Detect which cell encompasses the target text, then output its (X, Y) center coordinate. 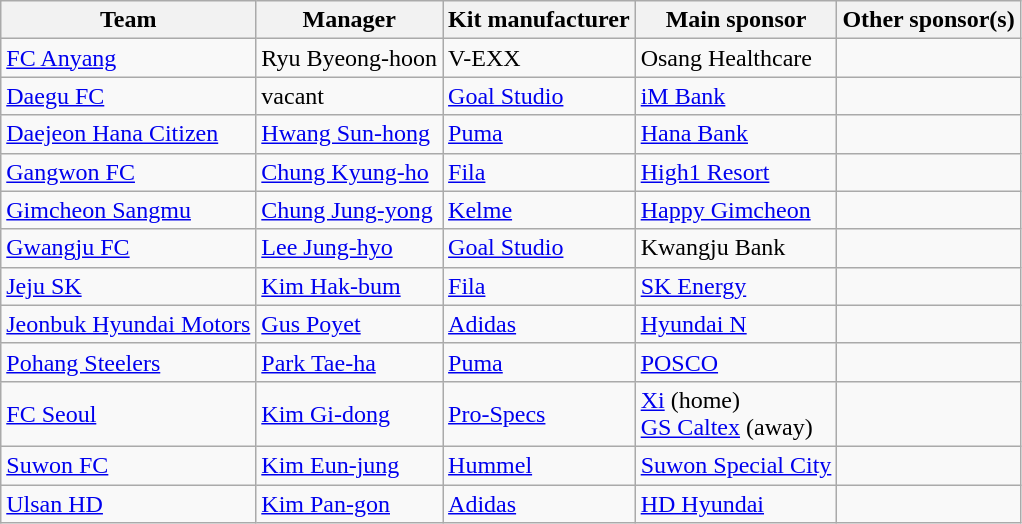
Pro-Specs (540, 414)
Xi (home)GS Caltex (away) (736, 414)
Manager (350, 20)
Gwangju FC (128, 248)
Lee Jung-hyo (350, 248)
Jeju SK (128, 286)
Kelme (540, 210)
vacant (350, 96)
POSCO (736, 362)
Kwangju Bank (736, 248)
Osang Healthcare (736, 58)
FC Anyang (128, 58)
V-EXX (540, 58)
FC Seoul (128, 414)
Jeonbuk Hyundai Motors (128, 324)
HD Hyundai (736, 503)
Pohang Steelers (128, 362)
Daejeon Hana Citizen (128, 134)
Gimcheon Sangmu (128, 210)
Kim Gi-dong (350, 414)
Hyundai N (736, 324)
Gangwon FC (128, 172)
Kim Eun-jung (350, 465)
Kim Hak-bum (350, 286)
Suwon FC (128, 465)
SK Energy (736, 286)
Other sponsor(s) (928, 20)
High1 Resort (736, 172)
Hana Bank (736, 134)
Daegu FC (128, 96)
Ryu Byeong-hoon (350, 58)
Ulsan HD (128, 503)
Gus Poyet (350, 324)
Suwon Special City (736, 465)
Kit manufacturer (540, 20)
iM Bank (736, 96)
Team (128, 20)
Kim Pan-gon (350, 503)
Park Tae-ha (350, 362)
Hwang Sun-hong (350, 134)
Chung Jung-yong (350, 210)
Main sponsor (736, 20)
Chung Kyung-ho (350, 172)
Happy Gimcheon (736, 210)
Hummel (540, 465)
